Capture the cell that displays the provided text and extract its [x, y] central coordinate. 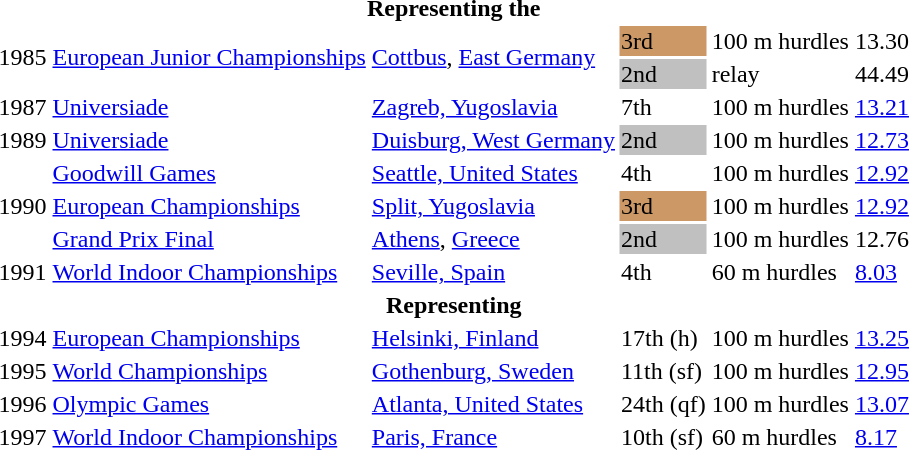
Goodwill Games [209, 173]
Grand Prix Final [209, 239]
Split, Yugoslavia [493, 206]
Helsinki, Finland [493, 338]
Athens, Greece [493, 239]
60 m hurdles [780, 272]
Olympic Games [209, 404]
Gothenburg, Sweden [493, 371]
World Indoor Championships [209, 272]
24th (qf) [663, 404]
European Junior Championships [209, 58]
Atlanta, United States [493, 404]
7th [663, 107]
Seville, Spain [493, 272]
Seattle, United States [493, 173]
Cottbus, East Germany [493, 58]
World Championships [209, 371]
relay [780, 74]
Duisburg, West Germany [493, 140]
11th (sf) [663, 371]
17th (h) [663, 338]
Zagreb, Yugoslavia [493, 107]
